Return (X, Y) of the center of cell containing provided text 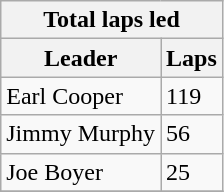
Joe Boyer (81, 172)
Jimmy Murphy (81, 134)
25 (191, 172)
119 (191, 96)
Earl Cooper (81, 96)
Laps (191, 58)
Total laps led (112, 20)
Leader (81, 58)
56 (191, 134)
